From the cell containing the given text, extract its center point as (X, Y) coordinate. 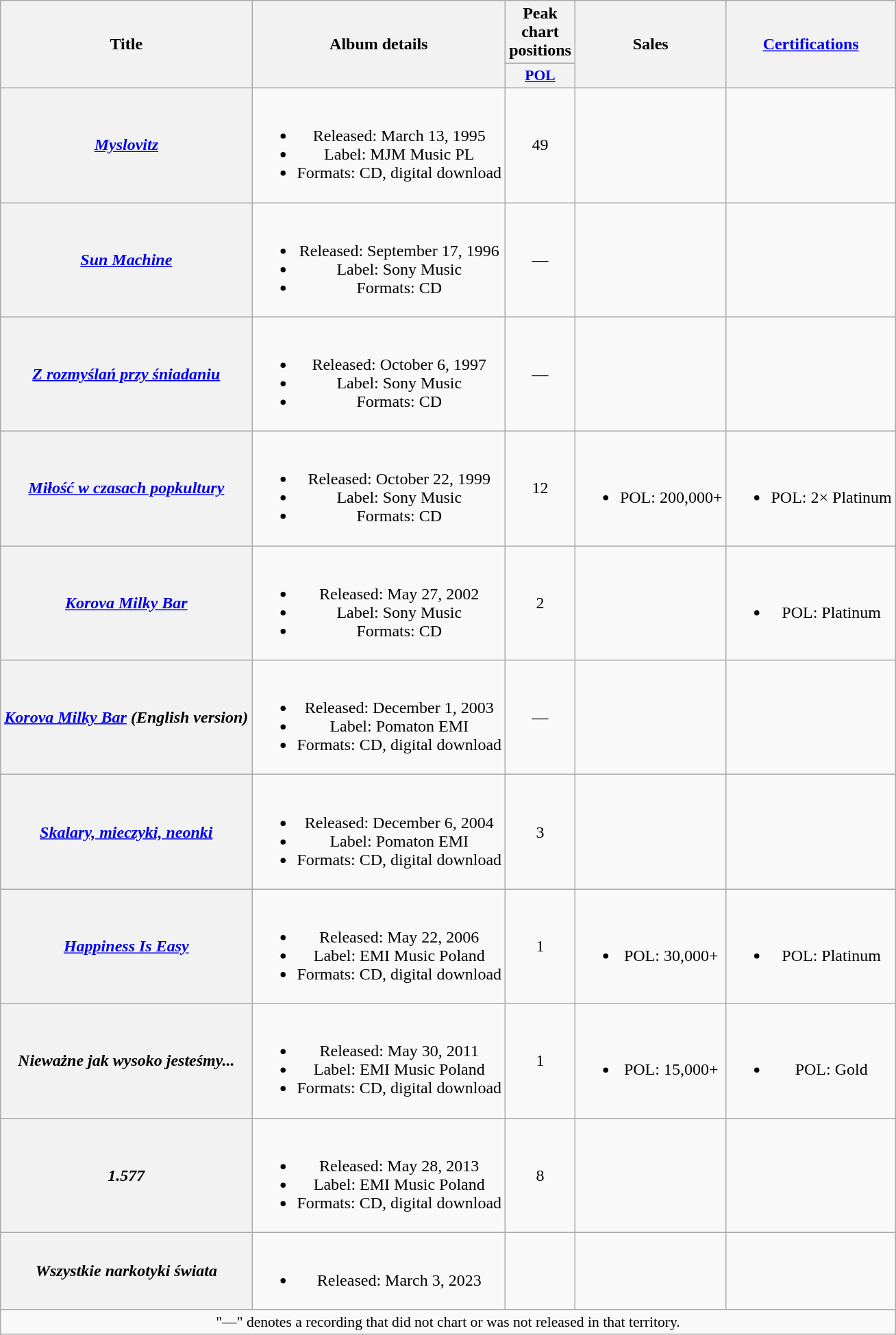
Released: May 27, 2002Label: Sony MusicFormats: CD (379, 603)
49 (540, 145)
Certifications (811, 45)
"—" denotes a recording that did not chart or was not released in that territory. (448, 1322)
Released: May 30, 2011Label: EMI Music PolandFormats: CD, digital download (379, 1060)
Wszystkie narkotyki świata (126, 1271)
Korova Milky Bar (English version) (126, 718)
Korova Milky Bar (126, 603)
Released: October 22, 1999Label: Sony MusicFormats: CD (379, 489)
Title (126, 45)
Miłość w czasach popkultury (126, 489)
Released: May 28, 2013Label: EMI Music PolandFormats: CD, digital download (379, 1175)
12 (540, 489)
POL (540, 76)
1.577 (126, 1175)
Released: March 13, 1995Label: MJM Music PLFormats: CD, digital download (379, 145)
Myslovitz (126, 145)
Sales (651, 45)
Released: December 1, 2003Label: Pomaton EMIFormats: CD, digital download (379, 718)
Nieważne jak wysoko jesteśmy... (126, 1060)
3 (540, 832)
Z rozmyślań przy śniadaniu (126, 374)
2 (540, 603)
POL: 30,000+ (651, 947)
Peak chart positions (540, 32)
POL: 15,000+ (651, 1060)
8 (540, 1175)
Released: September 17, 1996Label: Sony MusicFormats: CD (379, 260)
Happiness Is Easy (126, 947)
Skalary, mieczyki, neonki (126, 832)
Album details (379, 45)
Released: December 6, 2004Label: Pomaton EMIFormats: CD, digital download (379, 832)
Sun Machine (126, 260)
Released: March 3, 2023 (379, 1271)
POL: Gold (811, 1060)
POL: 2× Platinum (811, 489)
POL: 200,000+ (651, 489)
Released: May 22, 2006Label: EMI Music PolandFormats: CD, digital download (379, 947)
Released: October 6, 1997Label: Sony MusicFormats: CD (379, 374)
